Find where the given text appears and provide that cell's center as (x, y) coordinate. 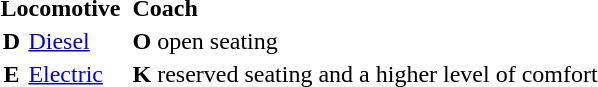
O (142, 41)
Diesel (74, 41)
